Locate the cell with the specified text and output its (x, y) center coordinate. 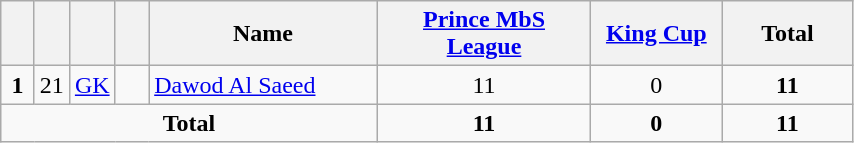
21 (52, 85)
Dawod Al Saeed (264, 85)
GK (92, 85)
King Cup (656, 34)
Name (264, 34)
1 (18, 85)
Prince MbS League (484, 34)
